Locate the cell with the specified text and output its (X, Y) center coordinate. 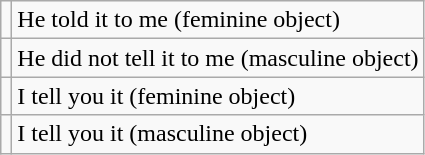
He did not tell it to me (masculine object) (218, 58)
I tell you it (masculine object) (218, 134)
I tell you it (feminine object) (218, 96)
He told it to me (feminine object) (218, 20)
